Identify which cell holds the provided text, then report its [X, Y] central coordinate. 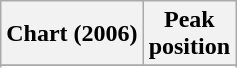
Chart (2006) [72, 34]
Peakposition [189, 34]
